Detect which cell encompasses the target text, then output its [x, y] center coordinate. 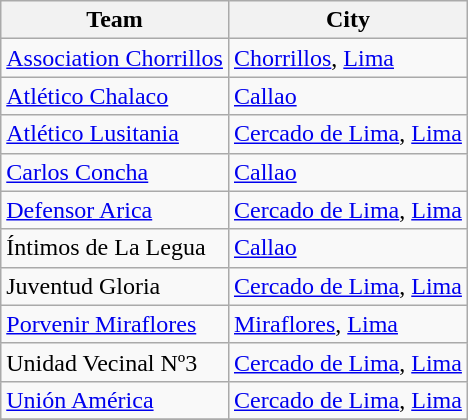
Chorrillos, Lima [348, 58]
Juventud Gloria [115, 286]
Porvenir Miraflores [115, 324]
Íntimos de La Legua [115, 248]
Atlético Chalaco [115, 96]
Team [115, 20]
City [348, 20]
Carlos Concha [115, 172]
Miraflores, Lima [348, 324]
Association Chorrillos [115, 58]
Unión América [115, 400]
Atlético Lusitania [115, 134]
Unidad Vecinal Nº3 [115, 362]
Defensor Arica [115, 210]
